Detect which cell encompasses the target text, then output its [x, y] center coordinate. 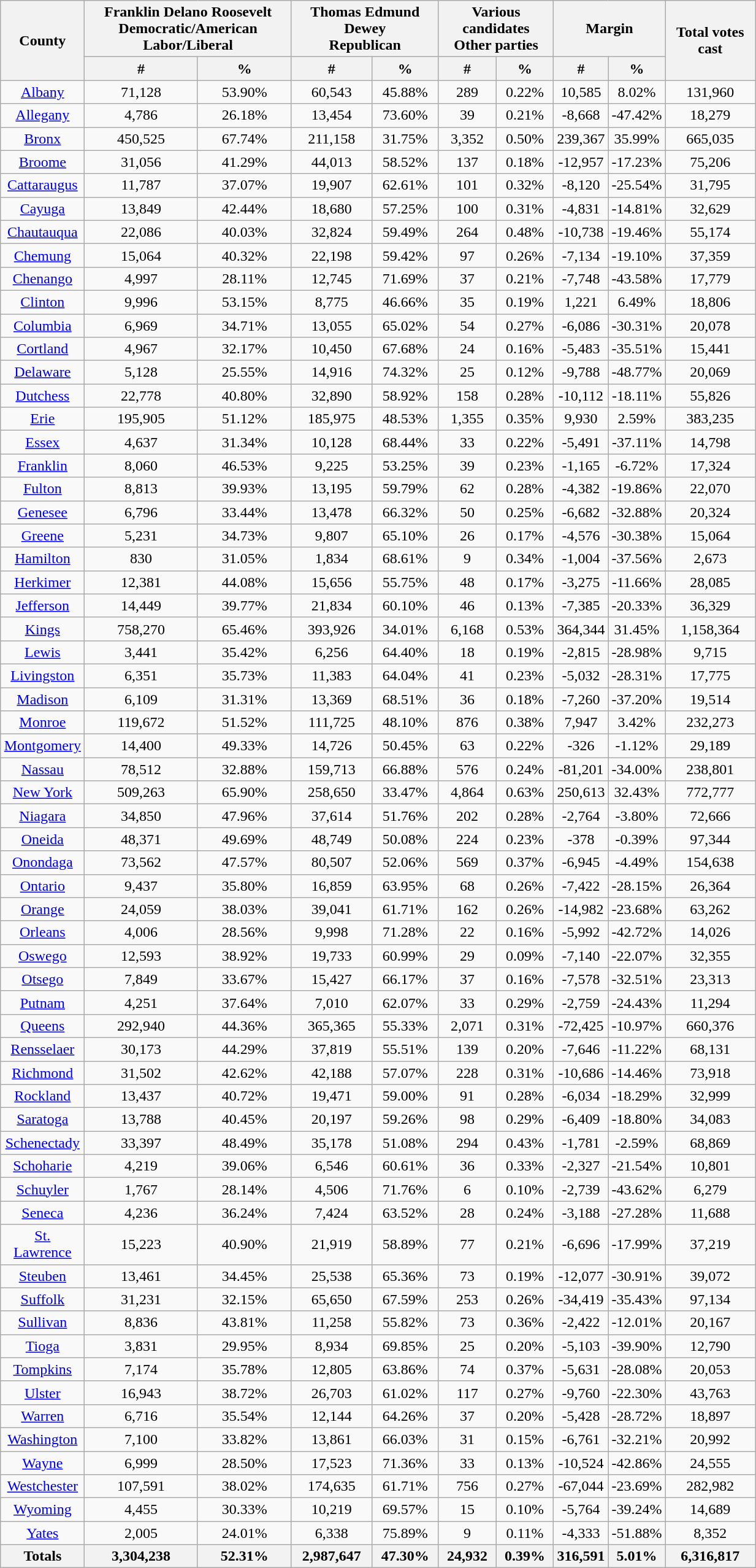
57.25% [405, 209]
53.90% [244, 92]
660,376 [710, 1026]
-35.43% [636, 1299]
-39.24% [636, 1510]
8,934 [331, 1346]
1,767 [141, 1189]
68,869 [710, 1143]
4,006 [141, 932]
665,035 [710, 139]
876 [467, 723]
43,763 [710, 1393]
31.31% [244, 699]
Greene [43, 536]
32.88% [244, 769]
-6.72% [636, 466]
-7,748 [581, 279]
-72,425 [581, 1026]
51.76% [405, 816]
Hamilton [43, 559]
224 [467, 839]
-27.28% [636, 1213]
-28.98% [636, 652]
57.07% [405, 1073]
-67,044 [581, 1486]
Columbia [43, 326]
65.46% [244, 629]
50.45% [405, 746]
37,219 [710, 1244]
13,369 [331, 699]
Wayne [43, 1463]
71.69% [405, 279]
Niagara [43, 816]
9,930 [581, 419]
4,786 [141, 115]
40.03% [244, 232]
6,546 [331, 1166]
-12.01% [636, 1323]
38.02% [244, 1486]
Chenango [43, 279]
393,926 [331, 629]
20,053 [710, 1369]
47.96% [244, 816]
Broome [43, 162]
0.35% [525, 419]
-7,578 [581, 979]
60.61% [405, 1166]
-32.51% [636, 979]
Oswego [43, 956]
-51.88% [636, 1533]
45.88% [405, 92]
20,069 [710, 372]
13,461 [141, 1276]
26 [467, 536]
-2,815 [581, 652]
40.90% [244, 1244]
39.06% [244, 1166]
60.99% [405, 956]
36.24% [244, 1213]
264 [467, 232]
Schoharie [43, 1166]
-4,576 [581, 536]
-28.08% [636, 1369]
Montgomery [43, 746]
29,189 [710, 746]
12,381 [141, 582]
-10,686 [581, 1073]
0.38% [525, 723]
Saratoga [43, 1120]
34.01% [405, 629]
20,167 [710, 1323]
2,673 [710, 559]
54 [467, 326]
55,174 [710, 232]
-1,165 [581, 466]
-2,739 [581, 1189]
25.55% [244, 372]
6,316,817 [710, 1556]
Jefferson [43, 605]
53.15% [244, 302]
14,689 [710, 1510]
62.07% [405, 1002]
-18.11% [636, 396]
5,231 [141, 536]
97,344 [710, 839]
Orange [43, 909]
6,716 [141, 1416]
75,206 [710, 162]
1,834 [331, 559]
14,449 [141, 605]
0.32% [525, 185]
31 [467, 1439]
7,424 [331, 1213]
38.03% [244, 909]
65,650 [331, 1299]
-2,422 [581, 1323]
49.33% [244, 746]
77 [467, 1244]
-17.99% [636, 1244]
-7,140 [581, 956]
Erie [43, 419]
-9,760 [581, 1393]
98 [467, 1120]
-28.31% [636, 675]
6,338 [331, 1533]
3,304,238 [141, 1556]
20,197 [331, 1120]
-3,275 [581, 582]
28,085 [710, 582]
22,070 [710, 489]
66.32% [405, 512]
4,251 [141, 1002]
48.53% [405, 419]
17,523 [331, 1463]
-47.42% [636, 115]
2.59% [636, 419]
5.01% [636, 1556]
-1.12% [636, 746]
59.42% [405, 255]
Fulton [43, 489]
44,013 [331, 162]
33.67% [244, 979]
-5,491 [581, 442]
Washington [43, 1439]
78,512 [141, 769]
-2,327 [581, 1166]
35.78% [244, 1369]
36,329 [710, 605]
-6,682 [581, 512]
4,506 [331, 1189]
28.56% [244, 932]
25,538 [331, 1276]
11,383 [331, 675]
Richmond [43, 1073]
Thomas Edmund DeweyRepublican [365, 29]
0.09% [525, 956]
-17.23% [636, 162]
100 [467, 209]
15,223 [141, 1244]
13,454 [331, 115]
-35.51% [636, 349]
32,890 [331, 396]
1,221 [581, 302]
18,897 [710, 1416]
19,471 [331, 1096]
68.44% [405, 442]
53.25% [405, 466]
55.82% [405, 1323]
15,427 [331, 979]
55.75% [405, 582]
63,262 [710, 909]
294 [467, 1143]
Franklin Delano RooseveltDemocratic/American Labor/Liberal [188, 29]
37.64% [244, 1002]
-19.86% [636, 489]
-10,524 [581, 1463]
119,672 [141, 723]
0.12% [525, 372]
-4.49% [636, 863]
8,836 [141, 1323]
-19.46% [636, 232]
74.32% [405, 372]
13,849 [141, 209]
Steuben [43, 1276]
159,713 [331, 769]
38.72% [244, 1393]
15,656 [331, 582]
Albany [43, 92]
12,593 [141, 956]
-24.43% [636, 1002]
-6,696 [581, 1244]
52.06% [405, 863]
258,650 [331, 793]
-14.46% [636, 1073]
-8,120 [581, 185]
42.62% [244, 1073]
55,826 [710, 396]
40.72% [244, 1096]
4,236 [141, 1213]
33.44% [244, 512]
31.05% [244, 559]
6,796 [141, 512]
21,834 [331, 605]
253 [467, 1299]
39,041 [331, 909]
228 [467, 1073]
0.15% [525, 1439]
Warren [43, 1416]
13,861 [331, 1439]
71.36% [405, 1463]
71.76% [405, 1189]
-9,788 [581, 372]
Chemung [43, 255]
830 [141, 559]
-37.56% [636, 559]
Schenectady [43, 1143]
0.33% [525, 1166]
97 [467, 255]
0.34% [525, 559]
9,998 [331, 932]
10,450 [331, 349]
Dutchess [43, 396]
Ulster [43, 1393]
59.00% [405, 1096]
-28.72% [636, 1416]
13,478 [331, 512]
28.50% [244, 1463]
63 [467, 746]
-39.90% [636, 1346]
6,168 [467, 629]
67.68% [405, 349]
-326 [581, 746]
66.03% [405, 1439]
72,666 [710, 816]
15,441 [710, 349]
3,352 [467, 139]
185,975 [331, 419]
35.99% [636, 139]
55.51% [405, 1049]
34,083 [710, 1120]
6,256 [331, 652]
Chautauqua [43, 232]
24,932 [467, 1556]
8,352 [710, 1533]
-30.38% [636, 536]
Various candidatesOther parties [496, 29]
174,635 [331, 1486]
-3,188 [581, 1213]
33.47% [405, 793]
Cattaraugus [43, 185]
62 [467, 489]
3,831 [141, 1346]
30,173 [141, 1049]
44.29% [244, 1049]
42,188 [331, 1073]
292,940 [141, 1026]
64.40% [405, 652]
6,109 [141, 699]
364,344 [581, 629]
-32.21% [636, 1439]
Tompkins [43, 1369]
13,788 [141, 1120]
Sullivan [43, 1323]
0.63% [525, 793]
60,543 [331, 92]
-42.72% [636, 932]
-81,201 [581, 769]
11,787 [141, 185]
772,777 [710, 793]
73.60% [405, 115]
-37.11% [636, 442]
4,455 [141, 1510]
Rensselaer [43, 1049]
139 [467, 1049]
-43.62% [636, 1189]
154,638 [710, 863]
Suffolk [43, 1299]
158 [467, 396]
Oneida [43, 839]
39.93% [244, 489]
17,775 [710, 675]
0.39% [525, 1556]
16,859 [331, 886]
0.43% [525, 1143]
-5,428 [581, 1416]
-28.15% [636, 886]
Lewis [43, 652]
Genesee [43, 512]
12,805 [331, 1369]
31.75% [405, 139]
22,086 [141, 232]
450,525 [141, 139]
44.08% [244, 582]
-10,738 [581, 232]
34,850 [141, 816]
-11.66% [636, 582]
35,178 [331, 1143]
71,128 [141, 92]
51.12% [244, 419]
68 [467, 886]
-48.77% [636, 372]
43.81% [244, 1323]
Queens [43, 1026]
-6,034 [581, 1096]
14,916 [331, 372]
111,725 [331, 723]
Putnam [43, 1002]
Franklin [43, 466]
107,591 [141, 1486]
-6,409 [581, 1120]
52.31% [244, 1556]
-6,761 [581, 1439]
39.77% [244, 605]
63.95% [405, 886]
18,806 [710, 302]
10,585 [581, 92]
37.07% [244, 185]
9,715 [710, 652]
67.59% [405, 1299]
38.92% [244, 956]
59.26% [405, 1120]
Herkimer [43, 582]
21,919 [331, 1244]
24 [467, 349]
-19.10% [636, 255]
0.50% [525, 139]
0.53% [525, 629]
39,072 [710, 1276]
232,273 [710, 723]
24,555 [710, 1463]
9,225 [331, 466]
10,219 [331, 1510]
8,813 [141, 489]
63.52% [405, 1213]
68.61% [405, 559]
48.10% [405, 723]
46.66% [405, 302]
-10.97% [636, 1026]
51.08% [405, 1143]
250,613 [581, 793]
4,864 [467, 793]
New York [43, 793]
74 [467, 1369]
3.42% [636, 723]
Wyoming [43, 1510]
68.51% [405, 699]
8,775 [331, 302]
65.90% [244, 793]
29 [467, 956]
31.34% [244, 442]
11,688 [710, 1213]
-7,385 [581, 605]
6 [467, 1189]
1,158,364 [710, 629]
11,294 [710, 1002]
-1,781 [581, 1143]
73,918 [710, 1073]
-378 [581, 839]
44.36% [244, 1026]
7,947 [581, 723]
31,231 [141, 1299]
58.92% [405, 396]
37,614 [331, 816]
202 [467, 816]
-4,382 [581, 489]
37,359 [710, 255]
32.43% [636, 793]
509,263 [141, 793]
-34.00% [636, 769]
18 [467, 652]
6,999 [141, 1463]
9,807 [331, 536]
4,997 [141, 279]
St. Lawrence [43, 1244]
-5,764 [581, 1510]
-5,103 [581, 1346]
Schuyler [43, 1189]
12,745 [331, 279]
-21.54% [636, 1166]
316,591 [581, 1556]
Madison [43, 699]
48,749 [331, 839]
6,351 [141, 675]
18,680 [331, 209]
35.54% [244, 1416]
24,059 [141, 909]
14,400 [141, 746]
33.82% [244, 1439]
6.49% [636, 302]
211,158 [331, 139]
37,819 [331, 1049]
-22.30% [636, 1393]
7,849 [141, 979]
-37.20% [636, 699]
Nassau [43, 769]
Clinton [43, 302]
35.73% [244, 675]
32,629 [710, 209]
19,907 [331, 185]
32,355 [710, 956]
22,778 [141, 396]
5,128 [141, 372]
-14.81% [636, 209]
46 [467, 605]
282,982 [710, 1486]
13,195 [331, 489]
32,824 [331, 232]
-5,631 [581, 1369]
Margin [609, 29]
48.49% [244, 1143]
47.57% [244, 863]
7,174 [141, 1369]
-6,945 [581, 863]
Total votes cast [710, 40]
6,969 [141, 326]
-30.91% [636, 1276]
7,100 [141, 1439]
42.44% [244, 209]
-0.39% [636, 839]
Onondaga [43, 863]
29.95% [244, 1346]
758,270 [141, 629]
24.01% [244, 1533]
14,026 [710, 932]
26,703 [331, 1393]
66.88% [405, 769]
383,235 [710, 419]
23,313 [710, 979]
64.04% [405, 675]
Totals [43, 1556]
0.25% [525, 512]
34.71% [244, 326]
65.02% [405, 326]
31,056 [141, 162]
17,324 [710, 466]
41 [467, 675]
65.36% [405, 1276]
91 [467, 1096]
-34,419 [581, 1299]
31.45% [636, 629]
-22.07% [636, 956]
131,960 [710, 92]
41.29% [244, 162]
28.14% [244, 1189]
4,637 [141, 442]
County [43, 40]
40.80% [244, 396]
55.33% [405, 1026]
4,967 [141, 349]
20,324 [710, 512]
66.17% [405, 979]
-7,422 [581, 886]
Monroe [43, 723]
7,010 [331, 1002]
58.52% [405, 162]
-6,086 [581, 326]
-4,831 [581, 209]
-5,483 [581, 349]
8.02% [636, 92]
2,071 [467, 1026]
22 [467, 932]
63.86% [405, 1369]
-23.68% [636, 909]
58.89% [405, 1244]
2,987,647 [331, 1556]
117 [467, 1393]
0.36% [525, 1323]
Rockland [43, 1096]
59.79% [405, 489]
Kings [43, 629]
-12,957 [581, 162]
62.61% [405, 185]
12,790 [710, 1346]
Seneca [43, 1213]
65.10% [405, 536]
18,279 [710, 115]
Orleans [43, 932]
97,134 [710, 1299]
-25.54% [636, 185]
-7,646 [581, 1049]
8,060 [141, 466]
10,128 [331, 442]
51.52% [244, 723]
Livingston [43, 675]
Cortland [43, 349]
71.28% [405, 932]
-1,004 [581, 559]
31,502 [141, 1073]
Bronx [43, 139]
-12,077 [581, 1276]
-2,759 [581, 1002]
67.74% [244, 139]
14,798 [710, 442]
30.33% [244, 1510]
Ontario [43, 886]
-4,333 [581, 1533]
-2,764 [581, 816]
12,144 [331, 1416]
35.80% [244, 886]
Otsego [43, 979]
365,365 [331, 1026]
Allegany [43, 115]
2,005 [141, 1533]
576 [467, 769]
Yates [43, 1533]
Delaware [43, 372]
48,371 [141, 839]
289 [467, 92]
22,198 [331, 255]
137 [467, 162]
Cayuga [43, 209]
-42.86% [636, 1463]
69.57% [405, 1510]
Tioga [43, 1346]
16,943 [141, 1393]
59.49% [405, 232]
20,992 [710, 1439]
1,355 [467, 419]
75.89% [405, 1533]
-30.31% [636, 326]
-20.33% [636, 605]
15 [467, 1510]
32.15% [244, 1299]
20,078 [710, 326]
40.45% [244, 1120]
32,999 [710, 1096]
-7,134 [581, 255]
34.73% [244, 536]
Essex [43, 442]
-3.80% [636, 816]
35 [467, 302]
-8,668 [581, 115]
4,219 [141, 1166]
-18.29% [636, 1096]
162 [467, 909]
48 [467, 582]
-5,032 [581, 675]
68,131 [710, 1049]
31,795 [710, 185]
34.45% [244, 1276]
26.18% [244, 115]
28 [467, 1213]
0.11% [525, 1533]
239,367 [581, 139]
-23.69% [636, 1486]
73,562 [141, 863]
-14,982 [581, 909]
9,437 [141, 886]
11,258 [331, 1323]
28.11% [244, 279]
-11.22% [636, 1049]
9,996 [141, 302]
19,514 [710, 699]
3,441 [141, 652]
60.10% [405, 605]
101 [467, 185]
195,905 [141, 419]
0.48% [525, 232]
6,279 [710, 1189]
35.42% [244, 652]
-5,992 [581, 932]
47.30% [405, 1556]
-32.88% [636, 512]
40.32% [244, 255]
61.02% [405, 1393]
19,733 [331, 956]
17,779 [710, 279]
49.69% [244, 839]
-2.59% [636, 1143]
33,397 [141, 1143]
-18.80% [636, 1120]
13,437 [141, 1096]
64.26% [405, 1416]
80,507 [331, 863]
69.85% [405, 1346]
26,364 [710, 886]
50 [467, 512]
-43.58% [636, 279]
46.53% [244, 466]
756 [467, 1486]
10,801 [710, 1166]
50.08% [405, 839]
238,801 [710, 769]
13,055 [331, 326]
-7,260 [581, 699]
Westchester [43, 1486]
14,726 [331, 746]
32.17% [244, 349]
569 [467, 863]
-10,112 [581, 396]
